Detect which cell encompasses the target text, then output its [x, y] center coordinate. 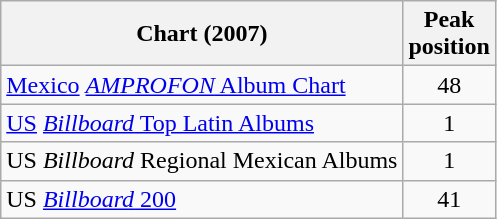
Chart (2007) [202, 34]
US Billboard Top Latin Albums [202, 123]
US Billboard Regional Mexican Albums [202, 161]
Peakposition [449, 34]
Mexico AMPROFON Album Chart [202, 85]
41 [449, 199]
US Billboard 200 [202, 199]
48 [449, 85]
